Identify which cell holds the provided text, then report its [x, y] central coordinate. 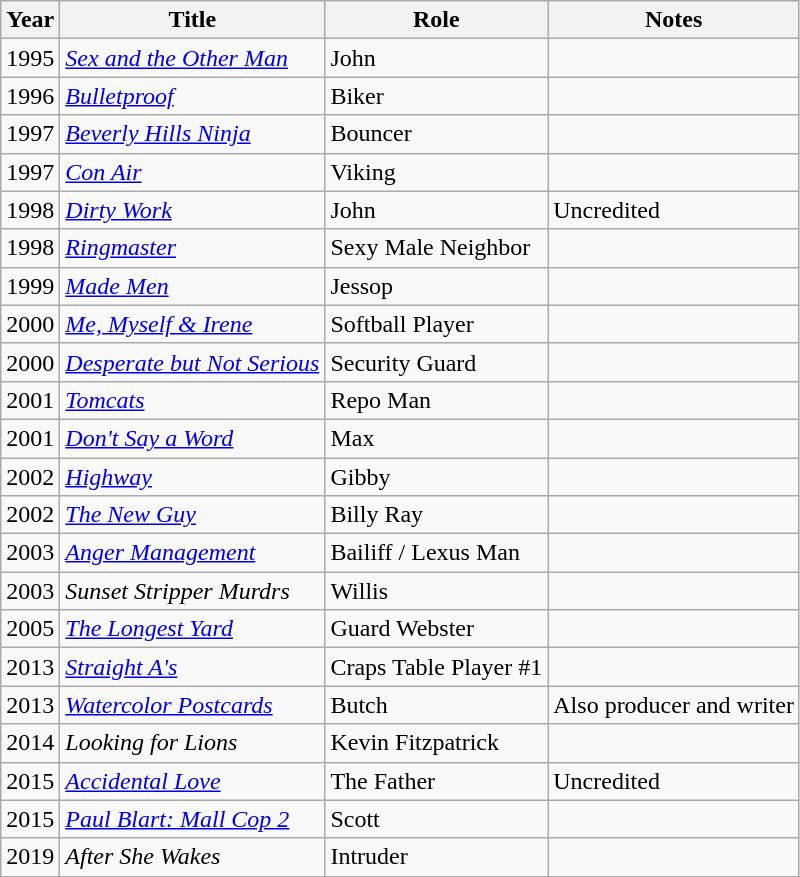
Security Guard [436, 362]
Sexy Male Neighbor [436, 248]
Desperate but Not Serious [192, 362]
Jessop [436, 286]
Intruder [436, 857]
Accidental Love [192, 781]
Con Air [192, 172]
Dirty Work [192, 210]
Butch [436, 705]
Repo Man [436, 400]
Scott [436, 819]
Paul Blart: Mall Cop 2 [192, 819]
Beverly Hills Ninja [192, 134]
2014 [30, 743]
Craps Table Player #1 [436, 667]
After She Wakes [192, 857]
Ringmaster [192, 248]
Softball Player [436, 324]
2019 [30, 857]
Gibby [436, 477]
Me, Myself & Irene [192, 324]
Bulletproof [192, 96]
Sunset Stripper Murdrs [192, 591]
Made Men [192, 286]
1999 [30, 286]
Highway [192, 477]
The Longest Yard [192, 629]
Notes [674, 20]
1996 [30, 96]
Bailiff / Lexus Man [436, 553]
2005 [30, 629]
Straight A's [192, 667]
Title [192, 20]
The Father [436, 781]
Looking for Lions [192, 743]
Anger Management [192, 553]
Max [436, 438]
Don't Say a Word [192, 438]
Tomcats [192, 400]
Willis [436, 591]
Billy Ray [436, 515]
The New Guy [192, 515]
Biker [436, 96]
Role [436, 20]
Kevin Fitzpatrick [436, 743]
Watercolor Postcards [192, 705]
Guard Webster [436, 629]
Also producer and writer [674, 705]
1995 [30, 58]
Viking [436, 172]
Bouncer [436, 134]
Sex and the Other Man [192, 58]
Year [30, 20]
